Detect which cell encompasses the target text, then output its (X, Y) center coordinate. 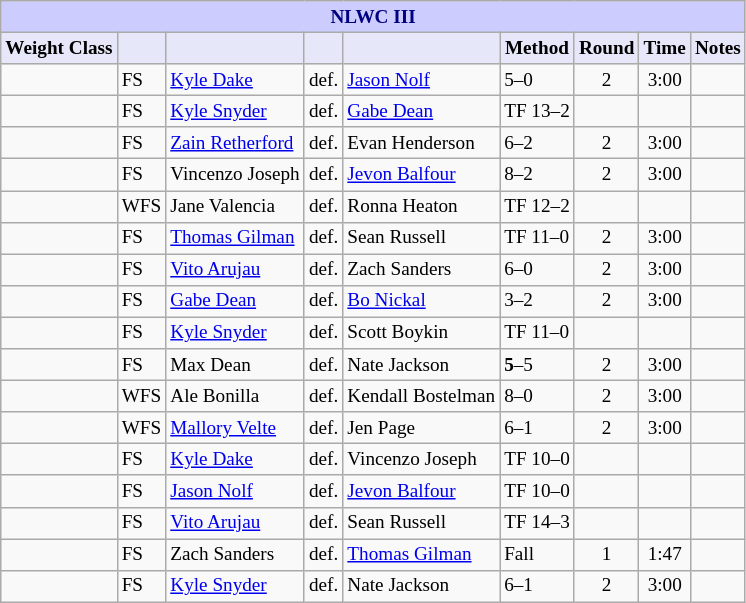
6–0 (538, 270)
Mallory Velte (236, 428)
Notes (718, 48)
Fall (538, 554)
3–2 (538, 301)
Method (538, 48)
1:47 (664, 554)
Kendall Bostelman (422, 396)
Evan Henderson (422, 143)
8–0 (538, 396)
NLWC III (374, 17)
Weight Class (59, 48)
5–5 (538, 365)
Bo Nickal (422, 301)
Time (664, 48)
Scott Boykin (422, 333)
5–0 (538, 80)
Ronna Heaton (422, 206)
TF 14–3 (538, 523)
Round (606, 48)
TF 12–2 (538, 206)
8–2 (538, 175)
Jane Valencia (236, 206)
Jen Page (422, 428)
Max Dean (236, 365)
6–2 (538, 143)
TF 13–2 (538, 111)
Ale Bonilla (236, 396)
Zain Retherford (236, 143)
1 (606, 554)
